Identify which cell holds the provided text, then report its [X, Y] central coordinate. 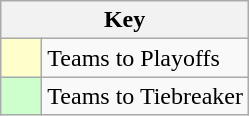
Teams to Playoffs [146, 58]
Teams to Tiebreaker [146, 96]
Key [125, 20]
